Locate the cell with the specified text and output its [X, Y] center coordinate. 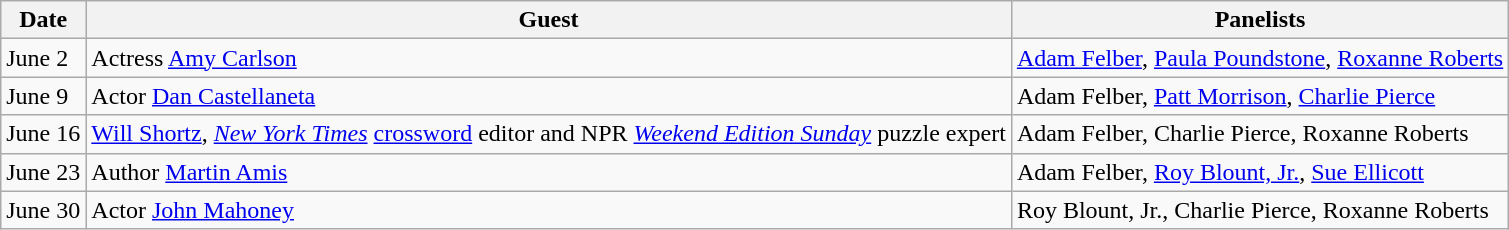
Actress Amy Carlson [549, 58]
June 30 [44, 210]
Adam Felber, Roy Blount, Jr., Sue Ellicott [1260, 172]
Author Martin Amis [549, 172]
June 2 [44, 58]
Actor John Mahoney [549, 210]
Will Shortz, New York Times crossword editor and NPR Weekend Edition Sunday puzzle expert [549, 134]
Roy Blount, Jr., Charlie Pierce, Roxanne Roberts [1260, 210]
June 16 [44, 134]
Date [44, 20]
June 9 [44, 96]
June 23 [44, 172]
Adam Felber, Paula Poundstone, Roxanne Roberts [1260, 58]
Actor Dan Castellaneta [549, 96]
Guest [549, 20]
Adam Felber, Patt Morrison, Charlie Pierce [1260, 96]
Panelists [1260, 20]
Adam Felber, Charlie Pierce, Roxanne Roberts [1260, 134]
